From the cell containing the given text, extract its center point as [x, y] coordinate. 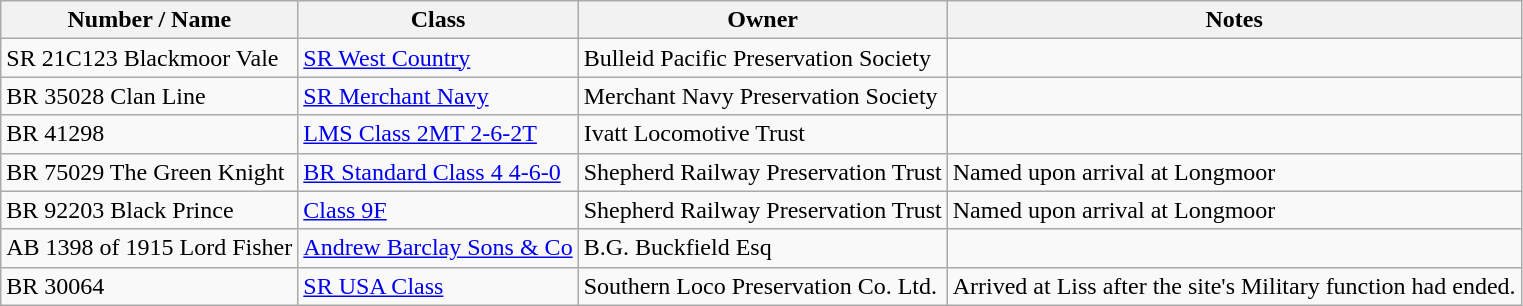
BR 41298 [150, 134]
Number / Name [150, 20]
AB 1398 of 1915 Lord Fisher [150, 248]
Class 9F [438, 210]
BR 92203 Black Prince [150, 210]
BR 30064 [150, 286]
BR 35028 Clan Line [150, 96]
Ivatt Locomotive Trust [762, 134]
LMS Class 2MT 2-6-2T [438, 134]
Notes [1234, 20]
Owner [762, 20]
Andrew Barclay Sons & Co [438, 248]
SR Merchant Navy [438, 96]
Bulleid Pacific Preservation Society [762, 58]
SR West Country [438, 58]
Southern Loco Preservation Co. Ltd. [762, 286]
SR USA Class [438, 286]
BR Standard Class 4 4-6-0 [438, 172]
Arrived at Liss after the site's Military function had ended. [1234, 286]
BR 75029 The Green Knight [150, 172]
B.G. Buckfield Esq [762, 248]
Merchant Navy Preservation Society [762, 96]
Class [438, 20]
SR 21C123 Blackmoor Vale [150, 58]
